Extract the [x, y] coordinate from the center of the cell holding the provided text.  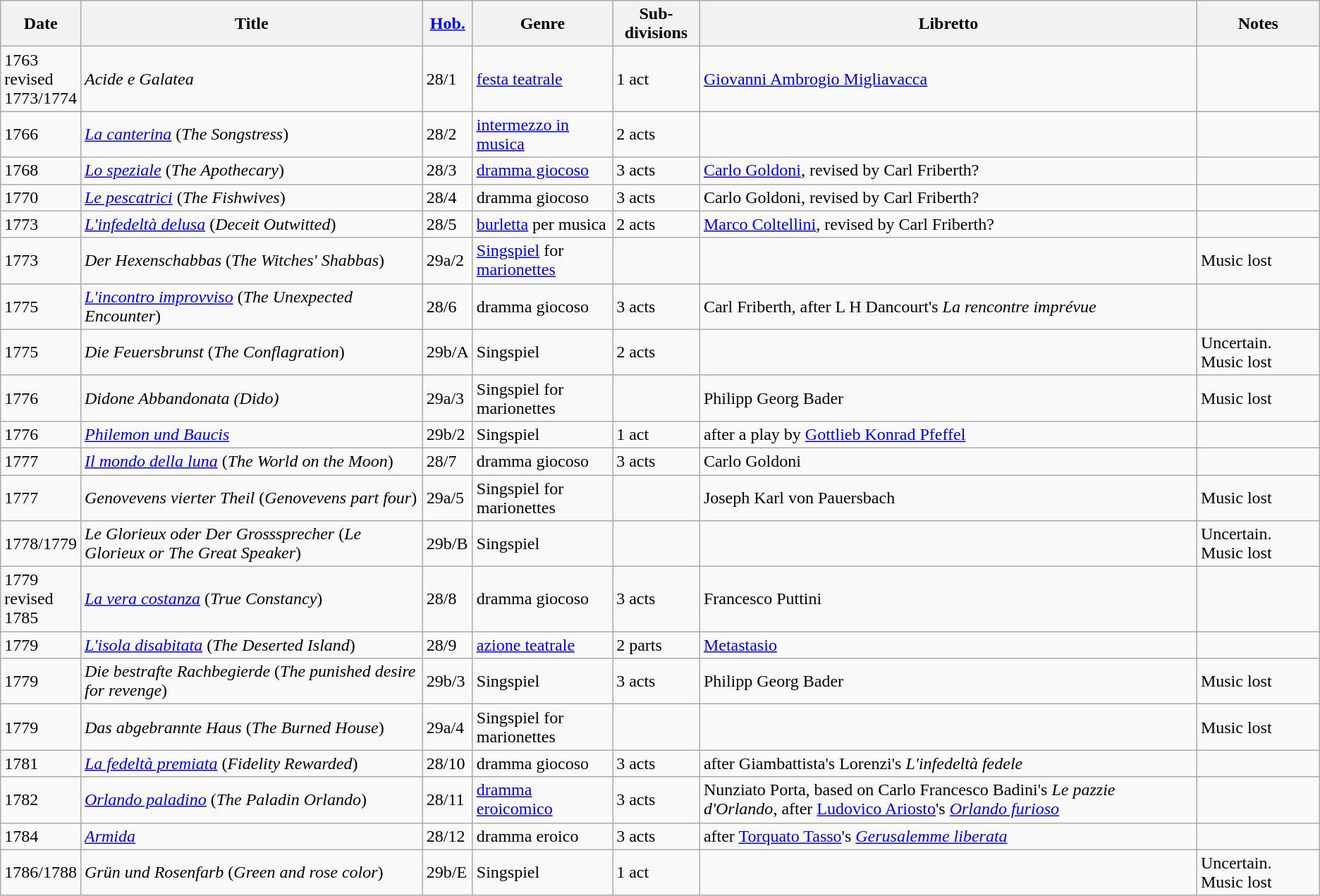
28/3 [447, 171]
L'incontro improvviso (The Unexpected Encounter) [251, 306]
28/5 [447, 224]
dramma eroicomico [542, 799]
28/1 [447, 79]
Metastasio [948, 645]
Le pescatrici (The Fishwives) [251, 197]
La fedeltà premiata (Fidelity Rewarded) [251, 763]
1781 [41, 763]
Marco Coltellini, revised by Carl Friberth? [948, 224]
Francesco Puttini [948, 599]
Das abgebrannte Haus (The Burned House) [251, 728]
Der Hexenschabbas (The Witches' Shabbas) [251, 261]
Carl Friberth, after L H Dancourt's La rencontre imprévue [948, 306]
28/10 [447, 763]
Genre [542, 24]
Armida [251, 836]
Libretto [948, 24]
29b/E [447, 873]
29b/2 [447, 434]
La canterina (The Songstress) [251, 134]
Title [251, 24]
Die bestrafte Rachbegierde (The punished desire for revenge) [251, 681]
28/7 [447, 461]
after Giambattista's Lorenzi's L'infedeltà fedele [948, 763]
28/11 [447, 799]
1782 [41, 799]
after a play by Gottlieb Konrad Pfeffel [948, 434]
1770 [41, 197]
1784 [41, 836]
Didone Abbandonata (Dido) [251, 398]
29a/3 [447, 398]
Giovanni Ambrogio Migliavacca [948, 79]
29b/3 [447, 681]
Grün und Rosenfarb (Green and rose color) [251, 873]
Il mondo della luna (The World on the Moon) [251, 461]
29a/2 [447, 261]
1786/1788 [41, 873]
29b/B [447, 544]
1778/1779 [41, 544]
Lo speziale (The Apothecary) [251, 171]
Sub­divisions [656, 24]
28/12 [447, 836]
Die Feuersbrunst (The Conflagration) [251, 352]
1763revised 1773/1774 [41, 79]
azione teatrale [542, 645]
28/6 [447, 306]
Philemon und Baucis [251, 434]
Orlando paladino (The Paladin Orlando) [251, 799]
2 parts [656, 645]
La vera costanza (True Constancy) [251, 599]
Joseph Karl von Pauersbach [948, 498]
Nunziato Porta, based on Carlo Francesco Badini's Le pazzie d'Orlando, after Ludovico Ariosto's Orlando furioso [948, 799]
Le Glorieux oder Der Grosssprecher (Le Glorieux or The Great Speaker) [251, 544]
28/8 [447, 599]
28/2 [447, 134]
Notes [1258, 24]
burletta per musica [542, 224]
1768 [41, 171]
Date [41, 24]
dramma eroico [542, 836]
festa teatrale [542, 79]
Acide e Galatea [251, 79]
28/9 [447, 645]
Genovevens vierter Theil (Genovevens part four) [251, 498]
1766 [41, 134]
1779revised 1785 [41, 599]
28/4 [447, 197]
Carlo Goldoni [948, 461]
intermezzo in musica [542, 134]
29a/4 [447, 728]
L'infedeltà delusa (Deceit Outwitted) [251, 224]
Hob. [447, 24]
L'isola disabitata (The Deserted Island) [251, 645]
29b/A [447, 352]
29a/5 [447, 498]
after Torquato Tasso's Gerusalemme liberata [948, 836]
